Detect which cell encompasses the target text, then output its (X, Y) center coordinate. 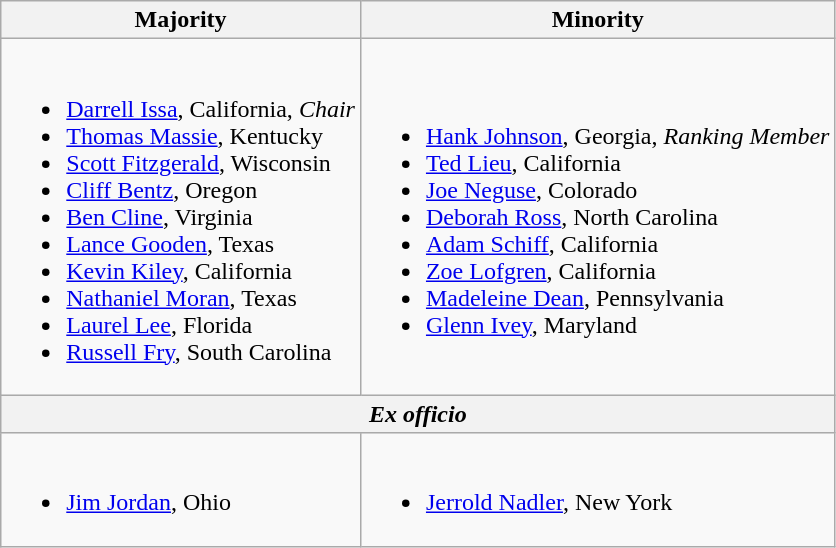
Minority (598, 20)
Jim Jordan, Ohio (181, 490)
Ex officio (418, 414)
Majority (181, 20)
Jerrold Nadler, New York (598, 490)
